Return the (X, Y) coordinate for the center point of the cell that contains the specified text.  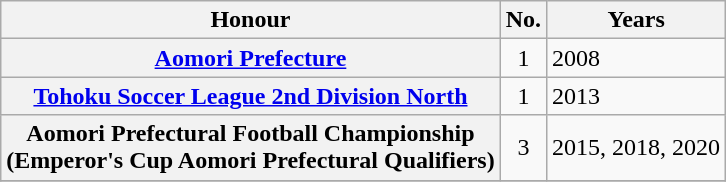
3 (523, 148)
Years (636, 20)
No. (523, 20)
2015, 2018, 2020 (636, 148)
2013 (636, 96)
Tohoku Soccer League 2nd Division North (250, 96)
Aomori Prefecture (250, 58)
Aomori Prefectural Football Championship (Emperor's Cup Aomori Prefectural Qualifiers) (250, 148)
2008 (636, 58)
Honour (250, 20)
